Output the (x, y) coordinate of the center of the cell containing the given text.  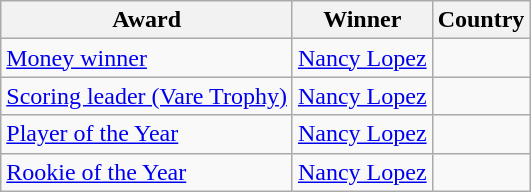
Winner (362, 20)
Scoring leader (Vare Trophy) (147, 96)
Player of the Year (147, 134)
Rookie of the Year (147, 172)
Country (481, 20)
Award (147, 20)
Money winner (147, 58)
